Return the [x, y] coordinate for the center point of the cell that contains the specified text.  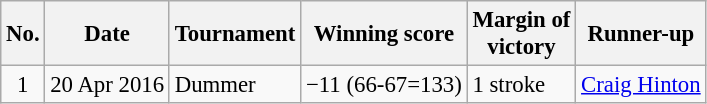
Date [107, 34]
Tournament [234, 34]
−11 (66-67=133) [384, 85]
Dummer [234, 85]
Craig Hinton [641, 85]
Runner-up [641, 34]
No. [23, 34]
Margin ofvictory [522, 34]
Winning score [384, 34]
1 [23, 85]
20 Apr 2016 [107, 85]
1 stroke [522, 85]
